Find where the given text appears and provide that cell's center as (x, y) coordinate. 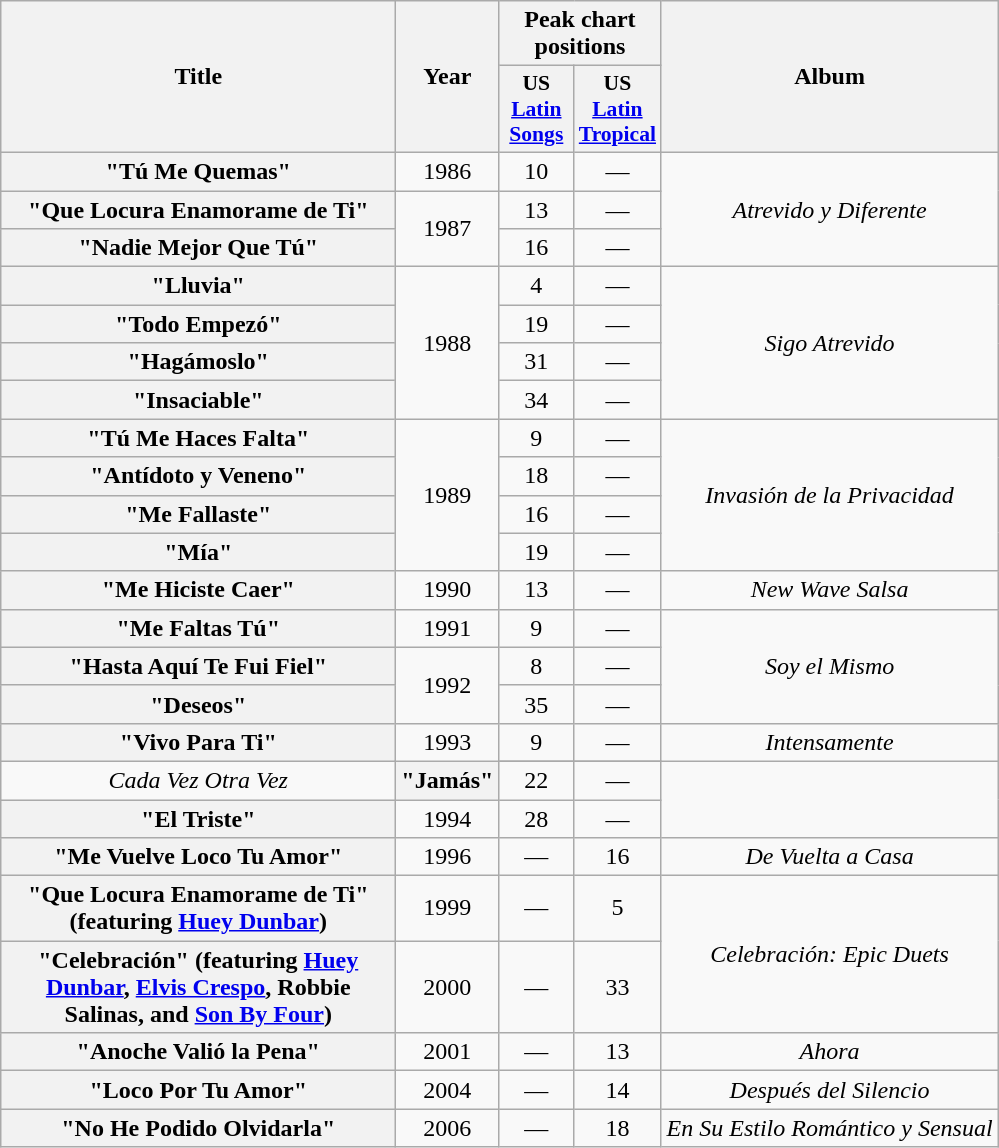
"Hasta Aquí Te Fui Fiel" (198, 666)
New Wave Salsa (830, 590)
8 (536, 666)
"Nadie Mejor Que Tú" (198, 248)
"Lluvia" (198, 286)
"Mía" (198, 552)
1987 (448, 228)
31 (536, 362)
34 (536, 400)
1988 (448, 343)
2000 (448, 987)
"Que Locura Enamorame de Ti" (featuring Huey Dunbar) (198, 908)
1993 (448, 742)
Intensamente (830, 742)
De Vuelta a Casa (830, 857)
US Latin Tropical (618, 110)
1989 (448, 495)
"Todo Empezó" (198, 324)
1992 (448, 685)
Peak chart positions (580, 34)
Invasión de la Privacidad (830, 495)
"Que Locura Enamorame de Ti" (198, 209)
Sigo Atrevido (830, 343)
"Jamás" (448, 780)
Cada Vez Otra Vez (198, 780)
"Me Hiciste Caer" (198, 590)
5 (618, 908)
En Su Estilo Romántico y Sensual (830, 1128)
Celebración: Epic Duets (830, 954)
33 (618, 987)
"Tú Me Quemas" (198, 171)
"Hagámoslo" (198, 362)
1996 (448, 857)
1990 (448, 590)
Ahora (830, 1052)
Year (448, 77)
1991 (448, 628)
2004 (448, 1090)
"Insaciable" (198, 400)
22 (536, 780)
Album (830, 77)
2006 (448, 1128)
"Celebración" (featuring Huey Dunbar, Elvis Crespo, Robbie Salinas, and Son By Four) (198, 987)
10 (536, 171)
1994 (448, 819)
Después del Silencio (830, 1090)
1986 (448, 171)
"Anoche Valió la Pena" (198, 1052)
"Me Vuelve Loco Tu Amor" (198, 857)
"Loco Por Tu Amor" (198, 1090)
"El Triste" (198, 819)
Title (198, 77)
"Vivo Para Ti" (198, 742)
"No He Podido Olvidarla" (198, 1128)
Atrevido y Diferente (830, 209)
"Deseos" (198, 704)
35 (536, 704)
28 (536, 819)
"Me Faltas Tú" (198, 628)
US Latin Songs (536, 110)
1999 (448, 908)
"Me Fallaste" (198, 514)
4 (536, 286)
2001 (448, 1052)
"Tú Me Haces Falta" (198, 438)
14 (618, 1090)
Soy el Mismo (830, 666)
"Antídoto y Veneno" (198, 476)
